From the cell containing the given text, extract its center point as [x, y] coordinate. 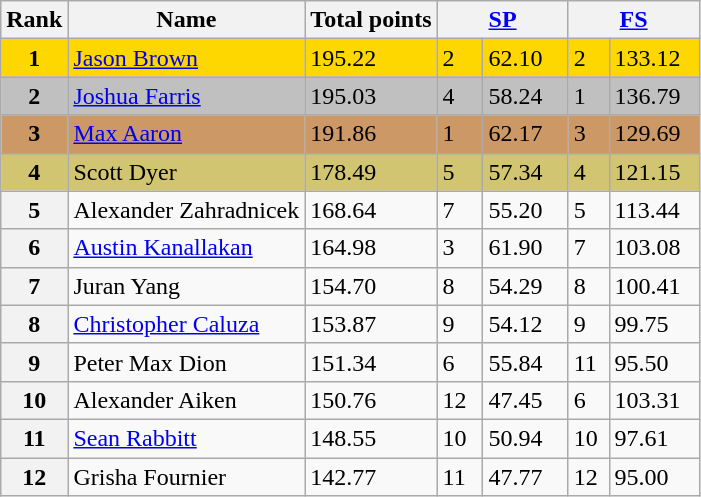
133.12 [654, 58]
121.15 [654, 172]
154.70 [371, 286]
Rank [34, 20]
97.61 [654, 438]
54.12 [526, 324]
FS [634, 20]
195.03 [371, 96]
62.17 [526, 134]
178.49 [371, 172]
Alexander Zahradnicek [186, 210]
Grisha Fournier [186, 477]
136.79 [654, 96]
195.22 [371, 58]
129.69 [654, 134]
Name [186, 20]
Jason Brown [186, 58]
100.41 [654, 286]
99.75 [654, 324]
142.77 [371, 477]
168.64 [371, 210]
Max Aaron [186, 134]
Christopher Caluza [186, 324]
Alexander Aiken [186, 400]
113.44 [654, 210]
95.00 [654, 477]
47.77 [526, 477]
55.84 [526, 362]
SP [502, 20]
103.31 [654, 400]
164.98 [371, 248]
153.87 [371, 324]
Total points [371, 20]
191.86 [371, 134]
50.94 [526, 438]
58.24 [526, 96]
57.34 [526, 172]
Austin Kanallakan [186, 248]
Scott Dyer [186, 172]
150.76 [371, 400]
151.34 [371, 362]
95.50 [654, 362]
Sean Rabbitt [186, 438]
61.90 [526, 248]
Peter Max Dion [186, 362]
62.10 [526, 58]
Joshua Farris [186, 96]
103.08 [654, 248]
Juran Yang [186, 286]
55.20 [526, 210]
148.55 [371, 438]
47.45 [526, 400]
54.29 [526, 286]
